Return [x, y] of the center of cell containing provided text 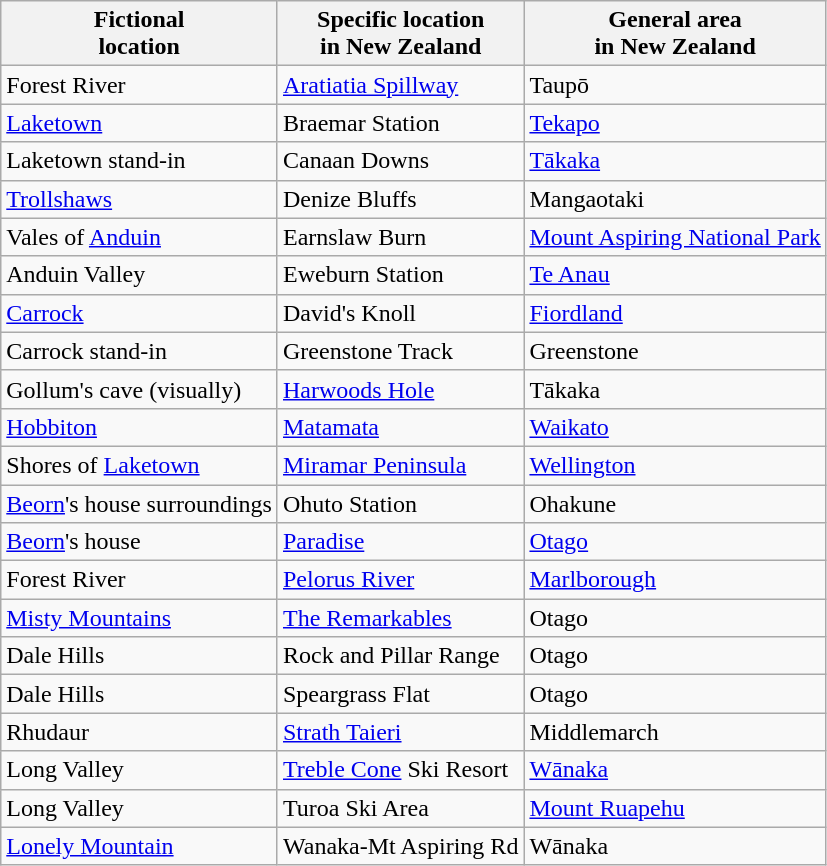
General areain New Zealand [675, 34]
Marlborough [675, 580]
Greenstone [675, 351]
Strath Taieri [400, 732]
Matamata [400, 427]
Speargrass Flat [400, 694]
Denize Bluffs [400, 199]
Earnslaw Burn [400, 237]
Laketown stand-in [140, 161]
Beorn's house surroundings [140, 503]
Mangaotaki [675, 199]
Rock and Pillar Range [400, 656]
Treble Cone Ski Resort [400, 770]
Gollum's cave (visually) [140, 389]
Fiordland [675, 313]
Braemar Station [400, 123]
David's Knoll [400, 313]
Misty Mountains [140, 618]
Shores of Laketown [140, 465]
Rhudaur [140, 732]
Hobbiton [140, 427]
Te Anau [675, 275]
Canaan Downs [400, 161]
Paradise [400, 542]
Specific locationin New Zealand [400, 34]
Miramar Peninsula [400, 465]
The Remarkables [400, 618]
Trollshaws [140, 199]
Taupō [675, 85]
Mount Ruapehu [675, 808]
Beorn's house [140, 542]
Pelorus River [400, 580]
Tekapo [675, 123]
Ohuto Station [400, 503]
Carrock stand-in [140, 351]
Ohakune [675, 503]
Middlemarch [675, 732]
Lonely Mountain [140, 846]
Laketown [140, 123]
Mount Aspiring National Park [675, 237]
Waikato [675, 427]
Turoa Ski Area [400, 808]
Aratiatia Spillway [400, 85]
Vales of Anduin [140, 237]
Harwoods Hole [400, 389]
Anduin Valley [140, 275]
Carrock [140, 313]
Wanaka-Mt Aspiring Rd [400, 846]
Greenstone Track [400, 351]
Eweburn Station [400, 275]
Wellington [675, 465]
Fictionallocation [140, 34]
